Capture the cell that displays the provided text and extract its [x, y] central coordinate. 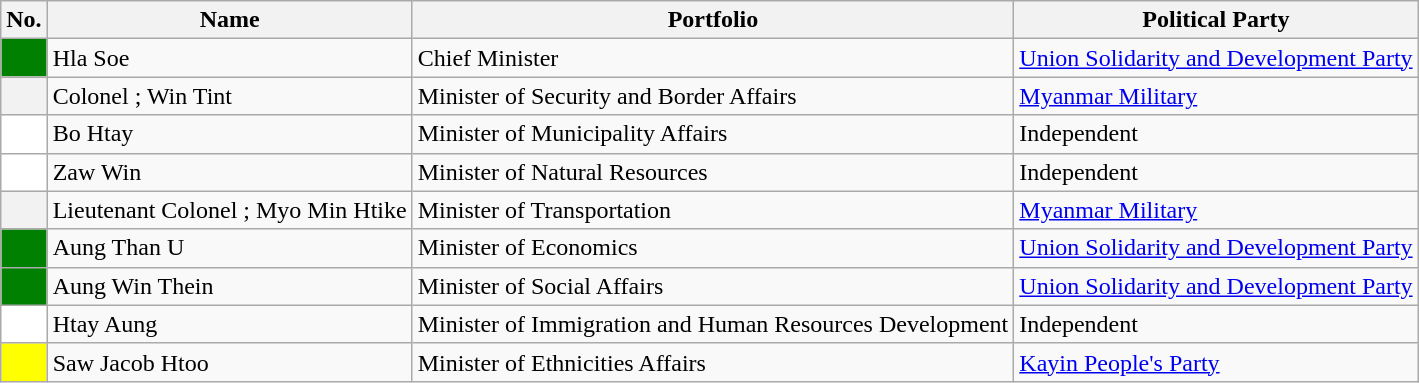
Minister of Economics [713, 248]
Portfolio [713, 20]
Htay Aung [230, 324]
Minister of Security and Border Affairs [713, 96]
Saw Jacob Htoo [230, 362]
Aung Win Thein [230, 286]
Lieutenant Colonel ; Myo Min Htike [230, 210]
Aung Than U [230, 248]
No. [24, 20]
Minister of Ethnicities Affairs [713, 362]
Kayin People's Party [1216, 362]
Zaw Win [230, 172]
Minister of Transportation [713, 210]
Hla Soe [230, 58]
Chief Minister [713, 58]
Colonel ; Win Tint [230, 96]
Minister of Municipality Affairs [713, 134]
Minister of Social Affairs [713, 286]
Minister of Immigration and Human Resources Development [713, 324]
Bo Htay [230, 134]
Minister of Natural Resources [713, 172]
Name [230, 20]
Political Party [1216, 20]
